Search for the cell housing the specified text and yield its (X, Y) center coordinate. 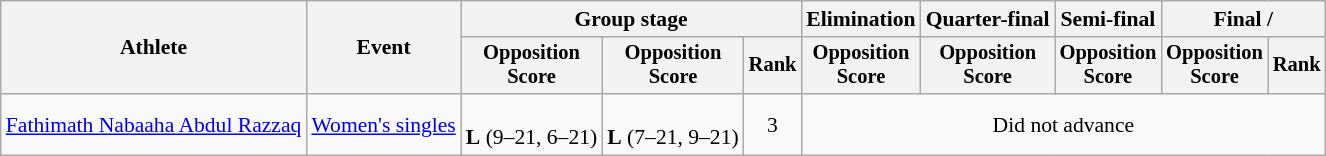
3 (773, 124)
Did not advance (1063, 124)
Event (383, 48)
L (7–21, 9–21) (672, 124)
L (9–21, 6–21) (532, 124)
Group stage (632, 19)
Fathimath Nabaaha Abdul Razzaq (154, 124)
Final / (1243, 19)
Quarter-final (988, 19)
Athlete (154, 48)
Semi-final (1108, 19)
Women's singles (383, 124)
Elimination (860, 19)
